For the text-containing cell, return its midpoint in [X, Y] coordinate format. 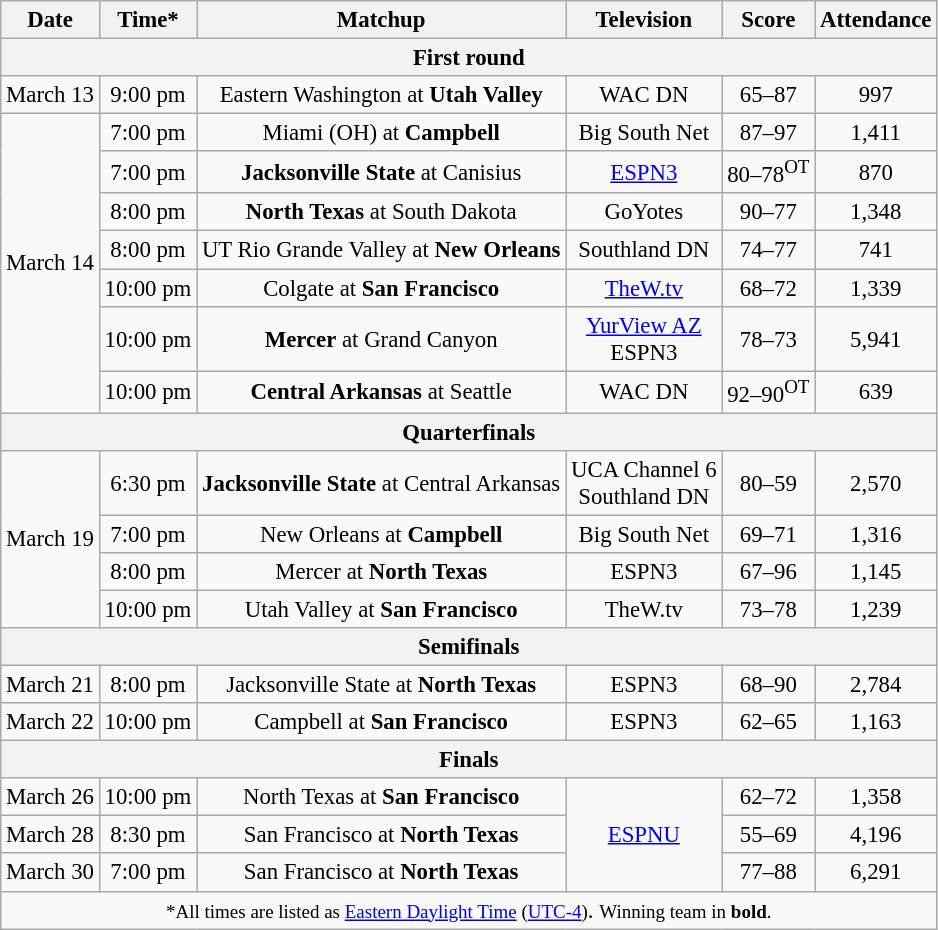
Quarterfinals [469, 432]
77–88 [768, 873]
6,291 [876, 873]
1,411 [876, 133]
North Texas at South Dakota [382, 213]
Jacksonville State at Canisius [382, 172]
March 26 [50, 797]
62–65 [768, 722]
Central Arkansas at Seattle [382, 392]
2,784 [876, 685]
73–78 [768, 609]
870 [876, 172]
78–73 [768, 338]
9:00 pm [148, 95]
639 [876, 392]
1,145 [876, 572]
Campbell at San Francisco [382, 722]
First round [469, 58]
67–96 [768, 572]
UT Rio Grande Valley at New Orleans [382, 250]
Semifinals [469, 647]
Television [644, 20]
1,348 [876, 213]
Southland DN [644, 250]
997 [876, 95]
1,358 [876, 797]
92–90OT [768, 392]
Jacksonville State at Central Arkansas [382, 484]
8:30 pm [148, 835]
Finals [469, 760]
1,239 [876, 609]
69–71 [768, 534]
80–59 [768, 484]
New Orleans at Campbell [382, 534]
4,196 [876, 835]
Time* [148, 20]
74–77 [768, 250]
Eastern Washington at Utah Valley [382, 95]
Mercer at North Texas [382, 572]
68–72 [768, 288]
March 13 [50, 95]
87–97 [768, 133]
Mercer at Grand Canyon [382, 338]
Jacksonville State at North Texas [382, 685]
March 19 [50, 540]
March 14 [50, 264]
North Texas at San Francisco [382, 797]
Matchup [382, 20]
1,163 [876, 722]
Score [768, 20]
1,316 [876, 534]
6:30 pm [148, 484]
March 21 [50, 685]
March 22 [50, 722]
ESPNU [644, 834]
YurView AZESPN3 [644, 338]
68–90 [768, 685]
March 30 [50, 873]
Colgate at San Francisco [382, 288]
5,941 [876, 338]
62–72 [768, 797]
Attendance [876, 20]
*All times are listed as Eastern Daylight Time (UTC-4). Winning team in bold. [469, 910]
Miami (OH) at Campbell [382, 133]
90–77 [768, 213]
55–69 [768, 835]
Utah Valley at San Francisco [382, 609]
GoYotes [644, 213]
Date [50, 20]
65–87 [768, 95]
UCA Channel 6Southland DN [644, 484]
1,339 [876, 288]
March 28 [50, 835]
741 [876, 250]
80–78OT [768, 172]
2,570 [876, 484]
